Pinpoint the cell where the given text exists, returning its (X, Y) midpoint coordinate. 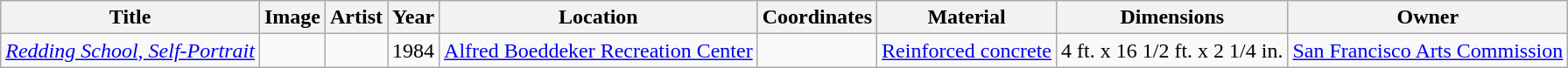
Image (292, 17)
Owner (1428, 17)
1984 (413, 51)
Alfred Boeddeker Recreation Center (599, 51)
Year (413, 17)
Location (599, 17)
Artist (355, 17)
4 ft. x 16 1/2 ft. x 2 1/4 in. (1172, 51)
Material (967, 17)
Redding School, Self-Portrait (130, 51)
San Francisco Arts Commission (1428, 51)
Coordinates (817, 17)
Reinforced concrete (967, 51)
Title (130, 17)
Dimensions (1172, 17)
